Locate the cell with the specified text and output its [X, Y] center coordinate. 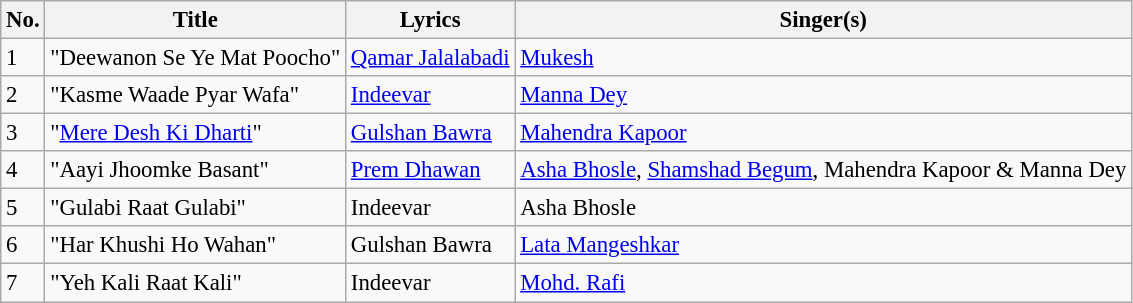
"Deewanon Se Ye Mat Poocho" [196, 58]
Mahendra Kapoor [824, 133]
"Gulabi Raat Gulabi" [196, 208]
5 [23, 208]
"Har Khushi Ho Wahan" [196, 245]
3 [23, 133]
Manna Dey [824, 95]
Prem Dhawan [430, 170]
2 [23, 95]
Lyrics [430, 20]
4 [23, 170]
Lata Mangeshkar [824, 245]
Mukesh [824, 58]
Title [196, 20]
"Kasme Waade Pyar Wafa" [196, 95]
Asha Bhosle [824, 208]
Singer(s) [824, 20]
No. [23, 20]
Mohd. Rafi [824, 283]
1 [23, 58]
Asha Bhosle, Shamshad Begum, Mahendra Kapoor & Manna Dey [824, 170]
Qamar Jalalabadi [430, 58]
"Aayi Jhoomke Basant" [196, 170]
"Mere Desh Ki Dharti" [196, 133]
"Yeh Kali Raat Kali" [196, 283]
6 [23, 245]
7 [23, 283]
